Locate the cell with the specified text and output its (x, y) center coordinate. 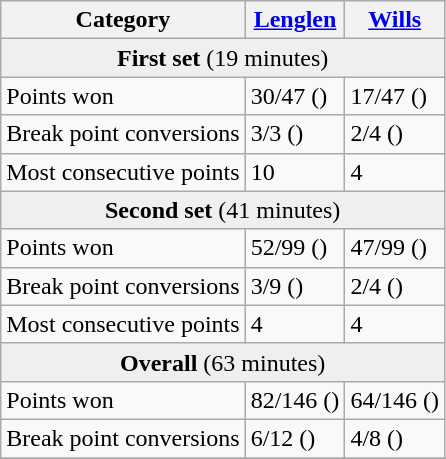
64/146 () (395, 400)
30/47 () (295, 96)
Lenglen (295, 20)
17/47 () (395, 96)
6/12 () (295, 438)
First set (19 minutes) (223, 58)
10 (295, 172)
4/8 () (395, 438)
Second set (41 minutes) (223, 210)
47/99 () (395, 248)
52/99 () (295, 248)
3/3 () (295, 134)
3/9 () (295, 286)
Category (123, 20)
Overall (63 minutes) (223, 362)
82/146 () (295, 400)
Wills (395, 20)
